Return the (X, Y) coordinate for the center point of the cell that contains the specified text.  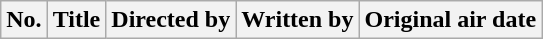
Title (76, 20)
Written by (298, 20)
No. (24, 20)
Directed by (171, 20)
Original air date (450, 20)
